Extract the (x, y) coordinate from the center of the cell holding the provided text.  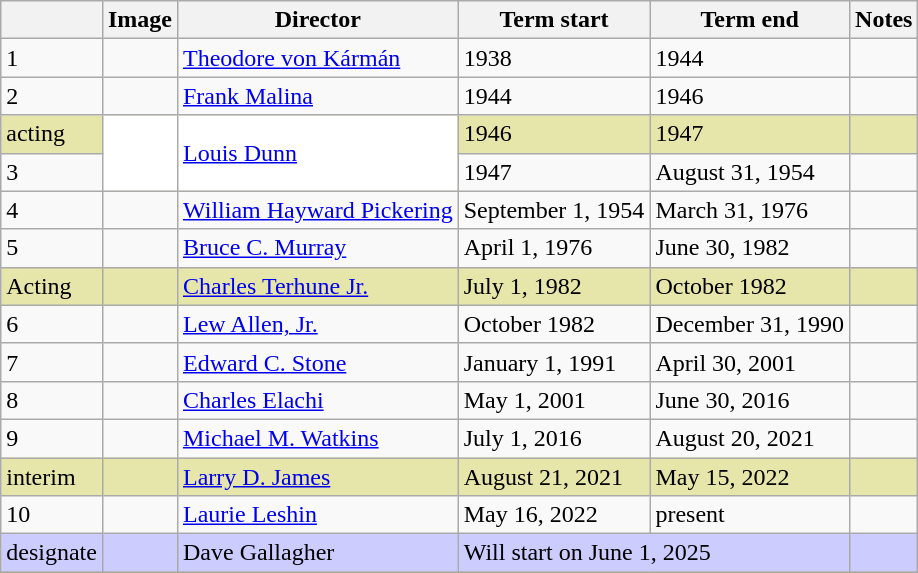
8 (52, 400)
7 (52, 362)
designate (52, 553)
Lew Allen, Jr. (318, 324)
5 (52, 248)
Term end (750, 20)
Charles Elachi (318, 400)
present (750, 515)
January 1, 1991 (554, 362)
William Hayward Pickering (318, 210)
Theodore von Kármán (318, 58)
Will start on June 1, 2025 (654, 553)
1938 (554, 58)
September 1, 1954 (554, 210)
Frank Malina (318, 96)
December 31, 1990 (750, 324)
Director (318, 20)
1 (52, 58)
July 1, 2016 (554, 438)
Laurie Leshin (318, 515)
August 31, 1954 (750, 172)
April 1, 1976 (554, 248)
August 21, 2021 (554, 477)
Term start (554, 20)
Acting (52, 286)
Image (140, 20)
July 1, 1982 (554, 286)
6 (52, 324)
March 31, 1976 (750, 210)
10 (52, 515)
May 16, 2022 (554, 515)
June 30, 1982 (750, 248)
May 1, 2001 (554, 400)
June 30, 2016 (750, 400)
interim (52, 477)
Dave Gallagher (318, 553)
3 (52, 172)
August 20, 2021 (750, 438)
4 (52, 210)
Michael M. Watkins (318, 438)
April 30, 2001 (750, 362)
Edward C. Stone (318, 362)
2 (52, 96)
Louis Dunn (318, 153)
Charles Terhune Jr. (318, 286)
May 15, 2022 (750, 477)
9 (52, 438)
Larry D. James (318, 477)
Notes (884, 20)
Bruce C. Murray (318, 248)
acting (52, 134)
